Identify which cell holds the provided text, then report its [x, y] central coordinate. 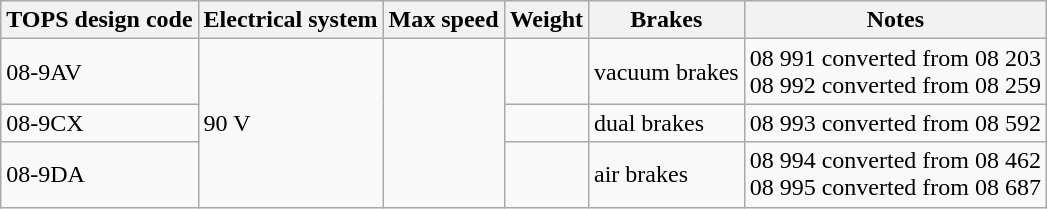
Max speed [444, 20]
Electrical system [290, 20]
08 994 converted from 08 46208 995 converted from 08 687 [895, 174]
dual brakes [667, 123]
Brakes [667, 20]
90 V [290, 123]
air brakes [667, 174]
Notes [895, 20]
08 993 converted from 08 592 [895, 123]
08 991 converted from 08 20308 992 converted from 08 259 [895, 72]
08-9AV [100, 72]
TOPS design code [100, 20]
Weight [546, 20]
08-9CX [100, 123]
08-9DA [100, 174]
vacuum brakes [667, 72]
